Determine the [x, y] coordinate at the center of the cell enclosing the given text.  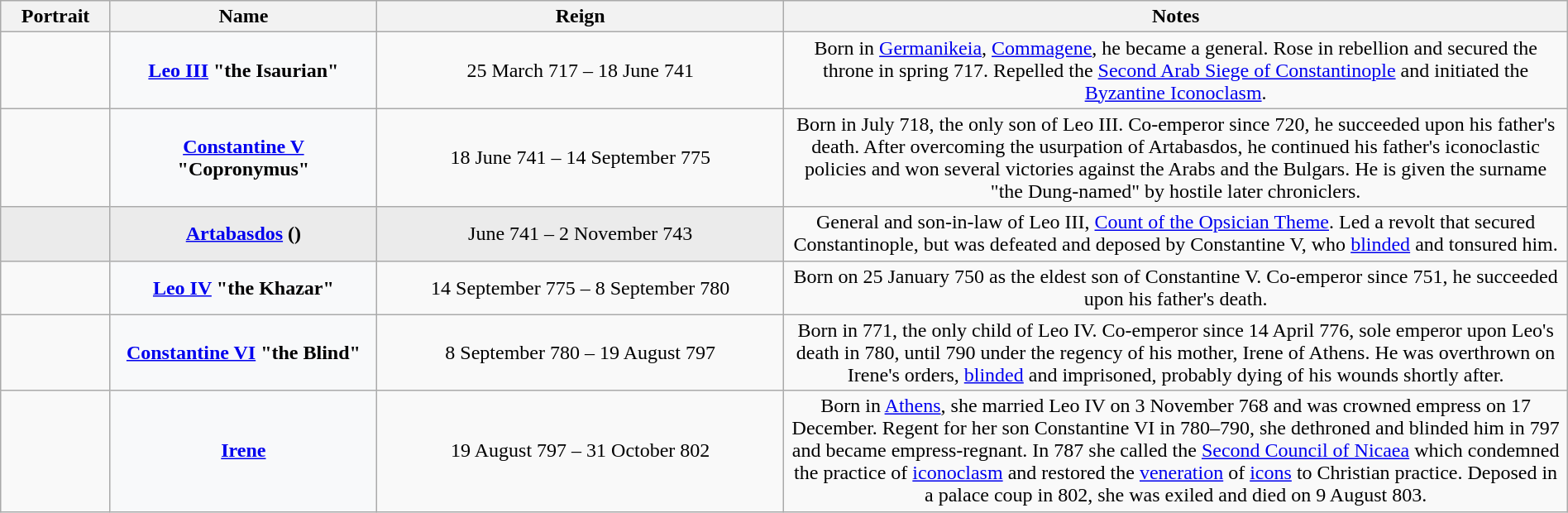
Constantine V "Copronymus" [243, 157]
Leo IV "the Khazar" [243, 288]
June 741 – 2 November 743 [581, 233]
Constantine VI "the Blind" [243, 352]
Irene [243, 451]
Artabasdos () [243, 233]
Reign [581, 17]
18 June 741 – 14 September 775 [581, 157]
25 March 717 – 18 June 741 [581, 70]
Notes [1176, 17]
Born on 25 January 750 as the eldest son of Constantine V. Co-emperor since 751, he succeeded upon his father's death. [1176, 288]
Portrait [56, 17]
14 September 775 – 8 September 780 [581, 288]
Leo III "the Isaurian" [243, 70]
19 August 797 – 31 October 802 [581, 451]
8 September 780 – 19 August 797 [581, 352]
Name [243, 17]
